Locate the cell with the specified text and output its (X, Y) center coordinate. 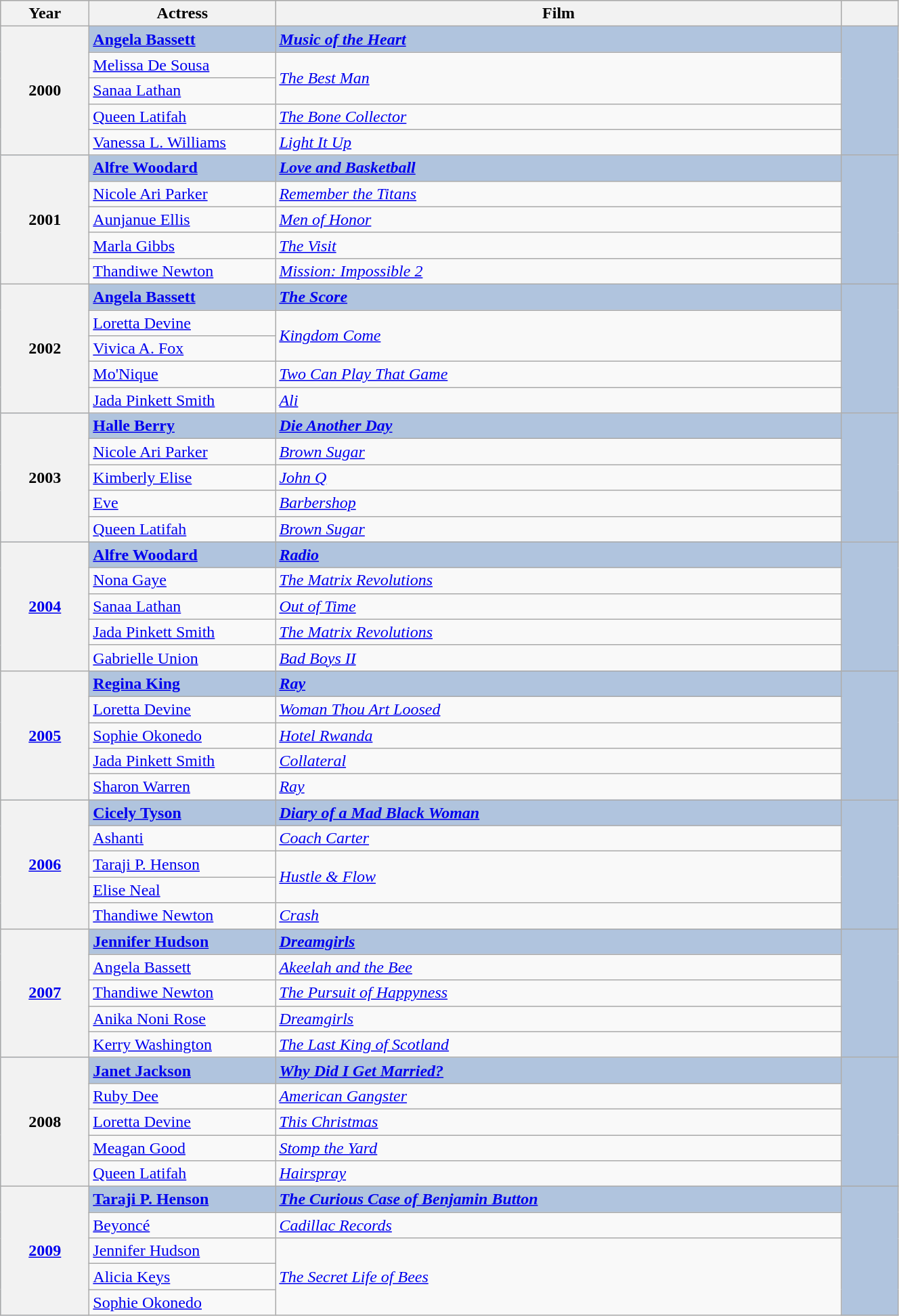
Eve (183, 503)
Regina King (183, 683)
Hairspray (559, 1174)
Janet Jackson (183, 1070)
The Pursuit of Happyness (559, 993)
Remember the Titans (559, 194)
Stomp the Yard (559, 1148)
Crash (559, 916)
Sharon Warren (183, 787)
Diary of a Mad Black Woman (559, 813)
The Secret Life of Bees (559, 1277)
Cicely Tyson (183, 813)
This Christmas (559, 1122)
The Curious Case of Benjamin Button (559, 1200)
Akeelah and the Bee (559, 967)
American Gangster (559, 1096)
Kerry Washington (183, 1044)
Collateral (559, 761)
Kimberly Elise (183, 477)
2003 (45, 477)
Aunjanue Ellis (183, 219)
Barbershop (559, 503)
Meagan Good (183, 1148)
Woman Thou Art Loosed (559, 709)
2002 (45, 348)
Vivica A. Fox (183, 349)
Nona Gaye (183, 580)
Coach Carter (559, 839)
Two Can Play That Game (559, 375)
Ashanti (183, 839)
Light It Up (559, 142)
2005 (45, 735)
Vanessa L. Williams (183, 142)
Elise Neal (183, 890)
Hotel Rwanda (559, 735)
Hustle & Flow (559, 877)
The Score (559, 297)
2000 (45, 91)
Men of Honor (559, 219)
Die Another Day (559, 426)
Actress (183, 14)
John Q (559, 477)
Cadillac Records (559, 1225)
2006 (45, 864)
Why Did I Get Married? (559, 1070)
Music of the Heart (559, 39)
Halle Berry (183, 426)
Mo'Nique (183, 375)
Beyoncé (183, 1225)
2004 (45, 606)
Love and Basketball (559, 168)
Bad Boys II (559, 658)
2001 (45, 219)
The Last King of Scotland (559, 1044)
Gabrielle Union (183, 658)
Ali (559, 400)
2009 (45, 1251)
2008 (45, 1122)
The Best Man (559, 78)
Marla Gibbs (183, 245)
Mission: Impossible 2 (559, 271)
Anika Noni Rose (183, 1019)
2007 (45, 993)
Kingdom Come (559, 336)
Ruby Dee (183, 1096)
Melissa De Sousa (183, 65)
Year (45, 14)
Film (559, 14)
Out of Time (559, 606)
Radio (559, 555)
Alicia Keys (183, 1277)
The Visit (559, 245)
The Bone Collector (559, 116)
